Output the (x, y) coordinate of the center of the cell containing the given text.  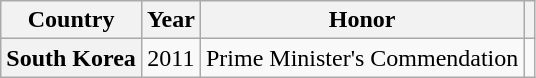
Prime Minister's Commendation (362, 58)
Year (170, 20)
Honor (362, 20)
South Korea (72, 58)
2011 (170, 58)
Country (72, 20)
